Find where the given text appears and provide that cell's center as (X, Y) coordinate. 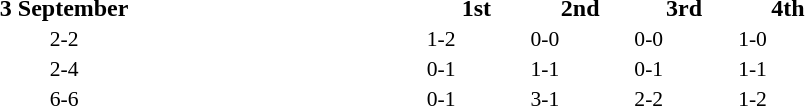
1-1 (580, 69)
1-2 (476, 39)
